Search for the cell housing the specified text and yield its (x, y) center coordinate. 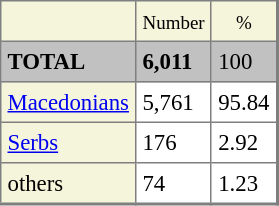
100 (244, 61)
95.84 (244, 102)
Macedonians (68, 102)
176 (174, 142)
TOTAL (68, 61)
5,761 (174, 102)
74 (174, 184)
% (244, 21)
others (68, 184)
6,011 (174, 61)
Serbs (68, 142)
Number (174, 21)
1.23 (244, 184)
2.92 (244, 142)
